From the cell containing the given text, extract its center point as (x, y) coordinate. 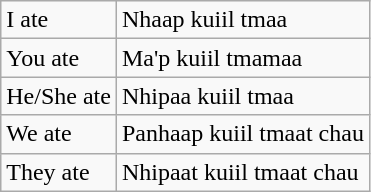
Nhipaat kuiil tmaat chau (242, 172)
Panhaap kuiil tmaat chau (242, 134)
He/She ate (59, 96)
Nhaap kuiil tmaa (242, 20)
Ma'p kuiil tmamaa (242, 58)
Nhipaa kuiil tmaa (242, 96)
I ate (59, 20)
You ate (59, 58)
We ate (59, 134)
They ate (59, 172)
